Locate the cell with the specified text and output its [x, y] center coordinate. 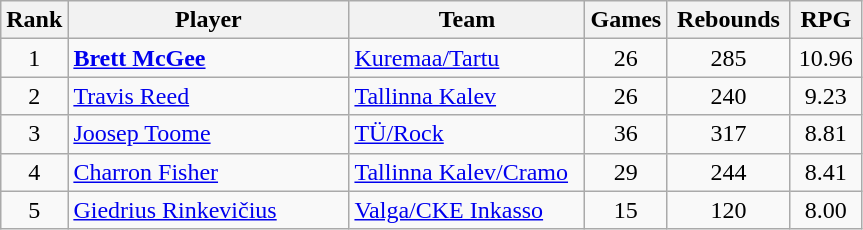
8.41 [826, 172]
Brett McGee [208, 58]
317 [729, 134]
1 [34, 58]
29 [626, 172]
36 [626, 134]
244 [729, 172]
Charron Fisher [208, 172]
3 [34, 134]
240 [729, 96]
4 [34, 172]
Travis Reed [208, 96]
5 [34, 210]
9.23 [826, 96]
Joosep Toome [208, 134]
Rebounds [729, 20]
2 [34, 96]
Tallinna Kalev [467, 96]
RPG [826, 20]
Player [208, 20]
8.81 [826, 134]
Tallinna Kalev/Cramo [467, 172]
Team [467, 20]
TÜ/Rock [467, 134]
Kuremaa/Tartu [467, 58]
15 [626, 210]
Rank [34, 20]
10.96 [826, 58]
Games [626, 20]
8.00 [826, 210]
285 [729, 58]
Valga/CKE Inkasso [467, 210]
120 [729, 210]
Giedrius Rinkevičius [208, 210]
